Find where the given text appears and provide that cell's center as [x, y] coordinate. 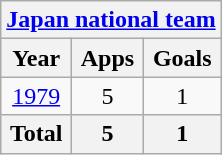
Year [36, 58]
Apps [108, 58]
Total [36, 134]
Goals [182, 58]
1979 [36, 96]
Japan national team [111, 20]
